Return the [X, Y] coordinate for the center point of the cell that contains the specified text.  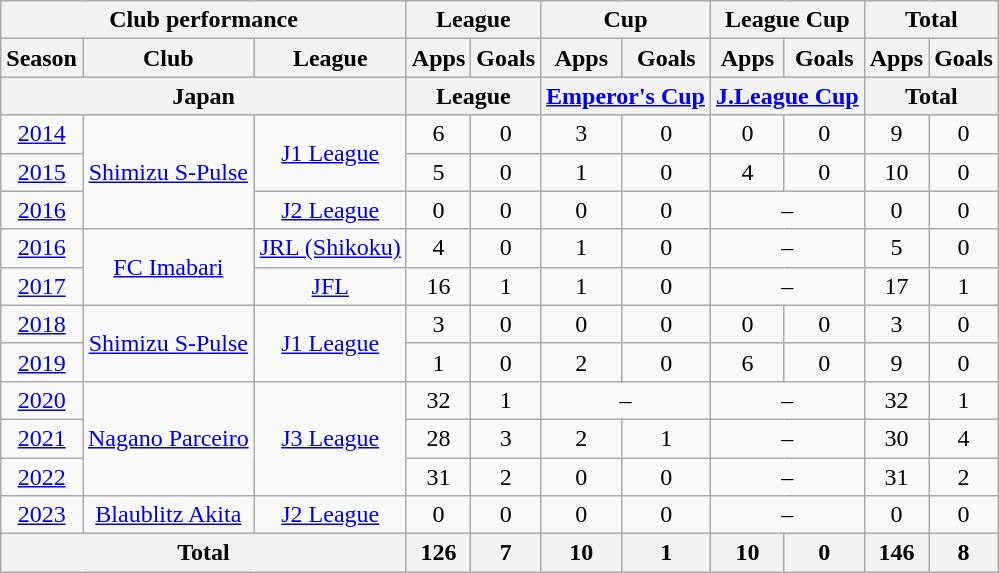
League Cup [787, 20]
2014 [42, 134]
2021 [42, 438]
126 [438, 553]
J.League Cup [787, 96]
30 [896, 438]
JFL [330, 286]
Club performance [204, 20]
16 [438, 286]
7 [506, 553]
2015 [42, 172]
JRL (Shikoku) [330, 248]
Cup [626, 20]
28 [438, 438]
2019 [42, 362]
J3 League [330, 438]
FC Imabari [168, 267]
Nagano Parceiro [168, 438]
2023 [42, 515]
2018 [42, 324]
2017 [42, 286]
8 [964, 553]
Japan [204, 96]
Season [42, 58]
Club [168, 58]
17 [896, 286]
Blaublitz Akita [168, 515]
146 [896, 553]
2022 [42, 477]
Emperor's Cup [626, 96]
2020 [42, 400]
